Capture the cell that displays the provided text and extract its (x, y) central coordinate. 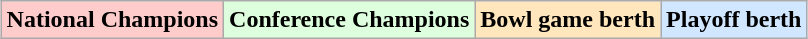
Bowl game berth (568, 20)
Conference Champions (350, 20)
Playoff berth (734, 20)
National Champions (112, 20)
